Identify which cell holds the provided text, then report its [x, y] central coordinate. 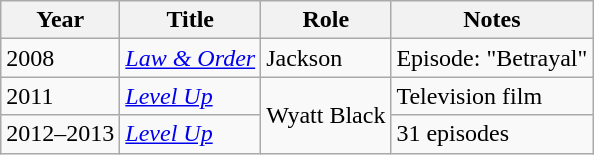
Episode: "Betrayal" [492, 58]
Television film [492, 96]
Title [190, 20]
Wyatt Black [326, 115]
Law & Order [190, 58]
Jackson [326, 58]
Notes [492, 20]
2011 [60, 96]
Role [326, 20]
2008 [60, 58]
31 episodes [492, 134]
Year [60, 20]
2012–2013 [60, 134]
